Scan for the cell matching the given text and deliver its [x, y] coordinate at center. 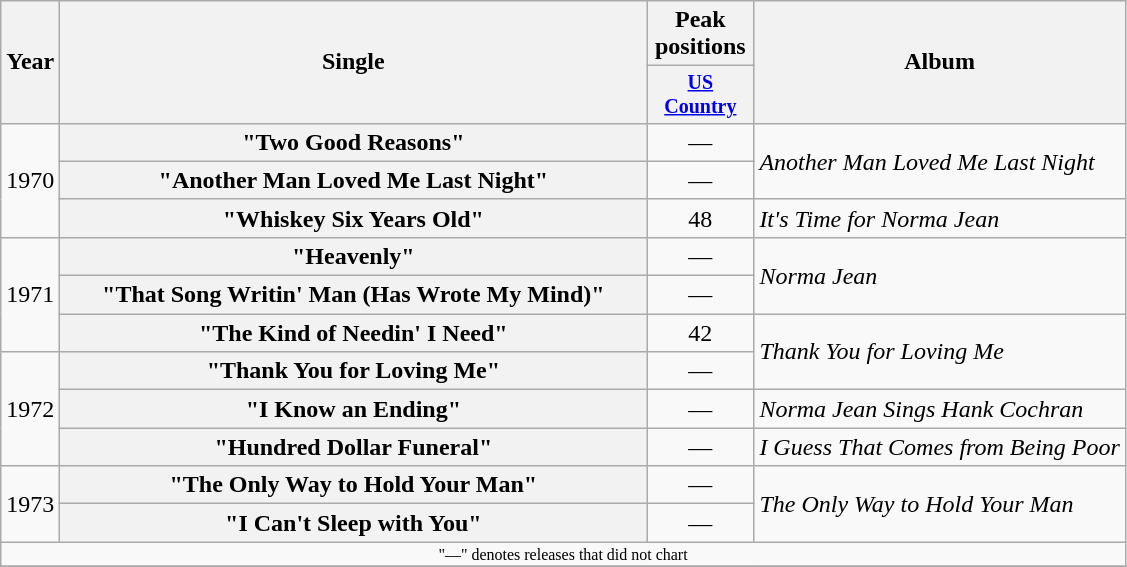
It's Time for Norma Jean [940, 218]
1972 [30, 409]
"The Kind of Needin' I Need" [354, 333]
"Two Good Reasons" [354, 142]
Year [30, 62]
"The Only Way to Hold Your Man" [354, 485]
"I Know an Ending" [354, 409]
"I Can't Sleep with You" [354, 523]
I Guess That Comes from Being Poor [940, 447]
"—" denotes releases that did not chart [564, 554]
Thank You for Loving Me [940, 352]
Peak positions [700, 34]
48 [700, 218]
Another Man Loved Me Last Night [940, 161]
"Another Man Loved Me Last Night" [354, 180]
"Thank You for Loving Me" [354, 371]
Norma Jean [940, 275]
Norma Jean Sings Hank Cochran [940, 409]
1971 [30, 294]
"Heavenly" [354, 256]
"That Song Writin' Man (Has Wrote My Mind)" [354, 295]
1970 [30, 180]
The Only Way to Hold Your Man [940, 504]
1973 [30, 504]
42 [700, 333]
Single [354, 62]
"Whiskey Six Years Old" [354, 218]
US Country [700, 94]
Album [940, 62]
"Hundred Dollar Funeral" [354, 447]
